Output the [X, Y] coordinate of the center of the cell containing the given text.  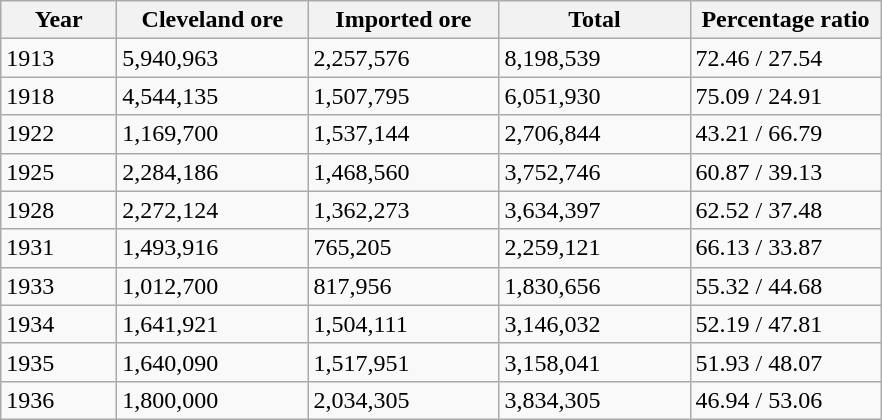
1935 [59, 362]
3,752,746 [594, 172]
55.32 / 44.68 [786, 286]
2,259,121 [594, 248]
6,051,930 [594, 96]
66.13 / 33.87 [786, 248]
1928 [59, 210]
3,146,032 [594, 324]
765,205 [404, 248]
2,284,186 [212, 172]
8,198,539 [594, 58]
1931 [59, 248]
1,507,795 [404, 96]
3,834,305 [594, 400]
1,169,700 [212, 134]
1,537,144 [404, 134]
3,634,397 [594, 210]
60.87 / 39.13 [786, 172]
1933 [59, 286]
5,940,963 [212, 58]
62.52 / 37.48 [786, 210]
46.94 / 53.06 [786, 400]
1922 [59, 134]
3,158,041 [594, 362]
52.19 / 47.81 [786, 324]
1918 [59, 96]
1,504,111 [404, 324]
Imported ore [404, 20]
72.46 / 27.54 [786, 58]
43.21 / 66.79 [786, 134]
1,493,916 [212, 248]
2,257,576 [404, 58]
2,034,305 [404, 400]
51.93 / 48.07 [786, 362]
4,544,135 [212, 96]
1934 [59, 324]
1,641,921 [212, 324]
1925 [59, 172]
817,956 [404, 286]
Cleveland ore [212, 20]
2,272,124 [212, 210]
1,517,951 [404, 362]
1936 [59, 400]
1,362,273 [404, 210]
1913 [59, 58]
2,706,844 [594, 134]
1,012,700 [212, 286]
Percentage ratio [786, 20]
1,800,000 [212, 400]
1,640,090 [212, 362]
1,830,656 [594, 286]
75.09 / 24.91 [786, 96]
Year [59, 20]
1,468,560 [404, 172]
Total [594, 20]
